Search for the cell housing the specified text and yield its [x, y] center coordinate. 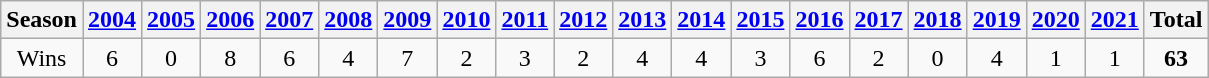
2009 [408, 20]
2014 [702, 20]
2020 [1056, 20]
2017 [878, 20]
2007 [290, 20]
2005 [172, 20]
2006 [230, 20]
2021 [1114, 20]
Season [42, 20]
2015 [760, 20]
8 [230, 58]
Wins [42, 58]
2008 [348, 20]
2010 [466, 20]
63 [1176, 58]
2012 [584, 20]
2019 [996, 20]
2011 [525, 20]
2004 [112, 20]
2013 [642, 20]
2016 [820, 20]
2018 [938, 20]
Total [1176, 20]
7 [408, 58]
